Provide the [X, Y] coordinate of the cell's center where the given text is located.  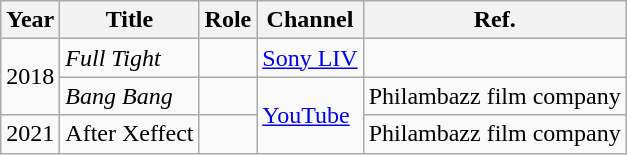
Year [30, 20]
Full Tight [130, 58]
Ref. [494, 20]
After Xeffect [130, 134]
2018 [30, 77]
YouTube [310, 115]
Sony LIV [310, 58]
Bang Bang [130, 96]
Role [228, 20]
Title [130, 20]
2021 [30, 134]
Channel [310, 20]
